Search for the cell housing the specified text and yield its (X, Y) center coordinate. 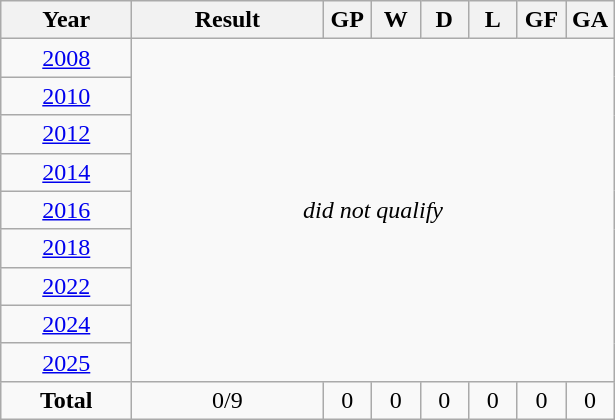
2008 (66, 58)
D (444, 20)
2024 (66, 324)
GF (542, 20)
2018 (66, 248)
L (494, 20)
0/9 (228, 400)
2010 (66, 96)
GP (348, 20)
Total (66, 400)
Year (66, 20)
2014 (66, 172)
W (396, 20)
2016 (66, 210)
2012 (66, 134)
2025 (66, 362)
2022 (66, 286)
GA (590, 20)
did not qualify (373, 210)
Result (228, 20)
